Find where the given text appears and provide that cell's center as [x, y] coordinate. 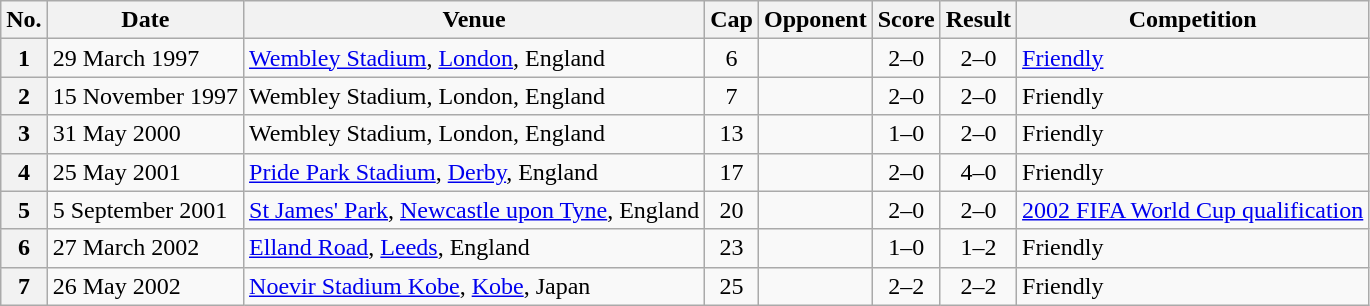
1–2 [978, 248]
26 May 2002 [145, 286]
Competition [1193, 20]
1 [24, 58]
2 [24, 96]
15 November 1997 [145, 96]
31 May 2000 [145, 134]
25 May 2001 [145, 172]
4–0 [978, 172]
Result [978, 20]
Noevir Stadium Kobe, Kobe, Japan [474, 286]
Pride Park Stadium, Derby, England [474, 172]
4 [24, 172]
23 [732, 248]
13 [732, 134]
Elland Road, Leeds, England [474, 248]
Score [906, 20]
29 March 1997 [145, 58]
No. [24, 20]
27 March 2002 [145, 248]
25 [732, 286]
2002 FIFA World Cup qualification [1193, 210]
Opponent [815, 20]
Venue [474, 20]
St James' Park, Newcastle upon Tyne, England [474, 210]
17 [732, 172]
Cap [732, 20]
5 [24, 210]
3 [24, 134]
5 September 2001 [145, 210]
20 [732, 210]
Date [145, 20]
